Pinpoint the cell where the given text exists, returning its (x, y) midpoint coordinate. 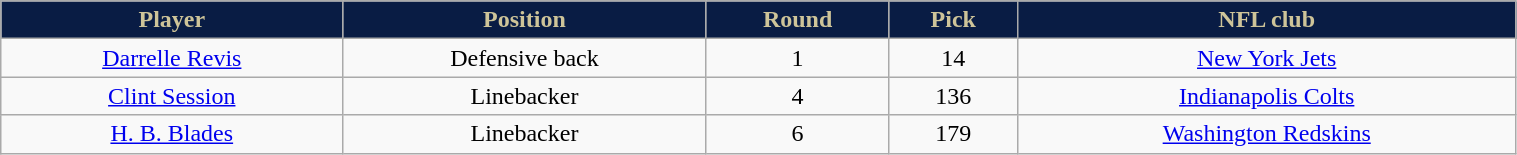
Player (172, 20)
14 (953, 58)
179 (953, 134)
6 (798, 134)
Indianapolis Colts (1266, 96)
4 (798, 96)
136 (953, 96)
1 (798, 58)
Washington Redskins (1266, 134)
H. B. Blades (172, 134)
Clint Session (172, 96)
NFL club (1266, 20)
Position (524, 20)
Round (798, 20)
Pick (953, 20)
Darrelle Revis (172, 58)
New York Jets (1266, 58)
Defensive back (524, 58)
